Provide the (x, y) coordinate of the cell's center where the given text is located.  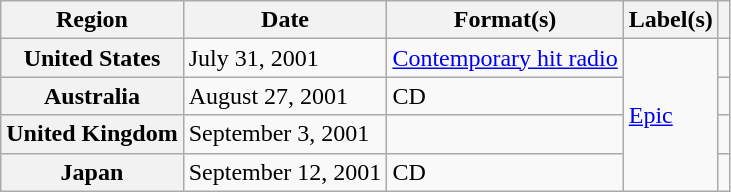
Japan (92, 172)
September 12, 2001 (285, 172)
United States (92, 58)
Date (285, 20)
Epic (670, 115)
July 31, 2001 (285, 58)
United Kingdom (92, 134)
Contemporary hit radio (505, 58)
Region (92, 20)
September 3, 2001 (285, 134)
Label(s) (670, 20)
Australia (92, 96)
August 27, 2001 (285, 96)
Format(s) (505, 20)
